Output the (x, y) coordinate of the center of the cell containing the given text.  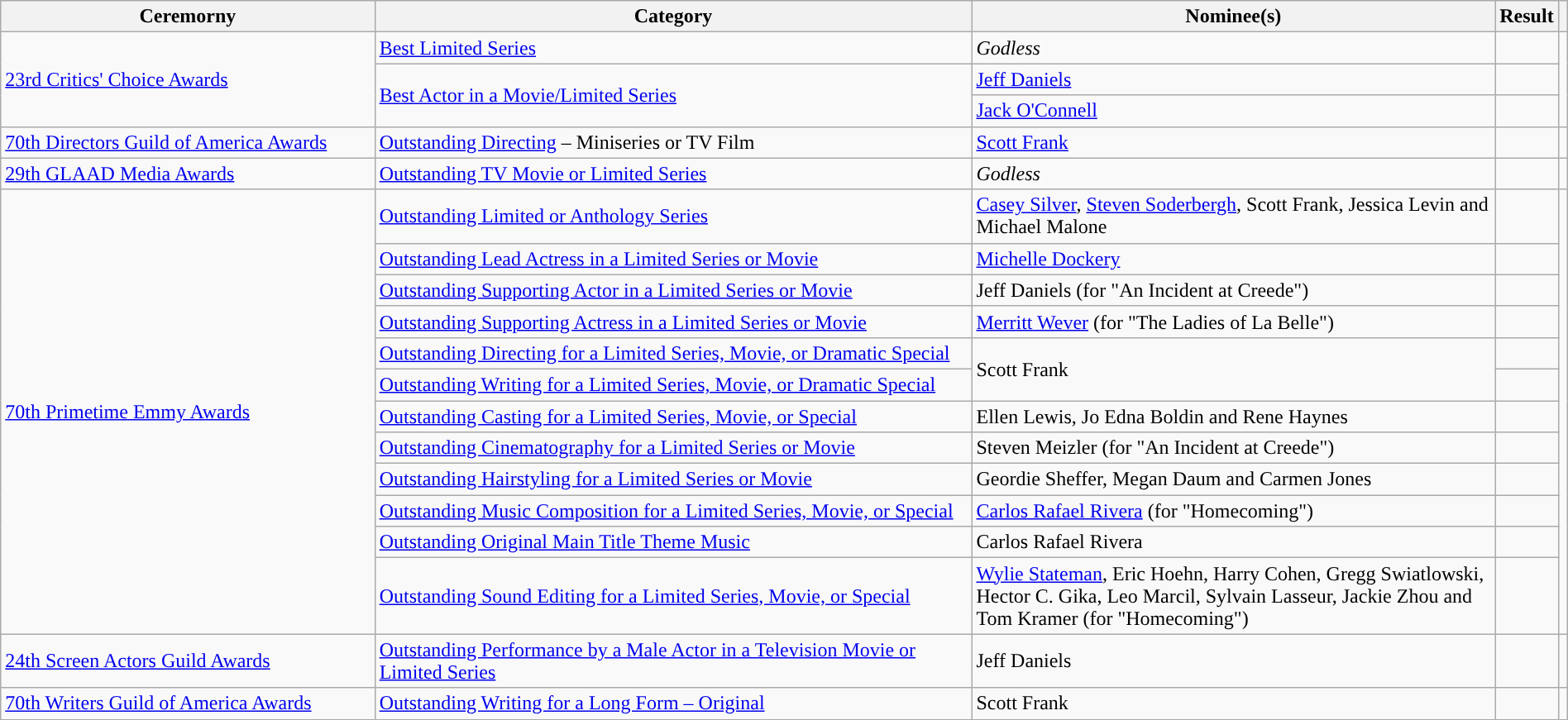
Outstanding Lead Actress in a Limited Series or Movie (673, 259)
Outstanding Hairstyling for a Limited Series or Movie (673, 479)
Outstanding Directing – Miniseries or TV Film (673, 142)
Outstanding Cinematography for a Limited Series or Movie (673, 448)
Jack O'Connell (1234, 111)
29th GLAAD Media Awards (188, 174)
Outstanding Directing for a Limited Series, Movie, or Dramatic Special (673, 353)
Outstanding Supporting Actress in a Limited Series or Movie (673, 322)
Result (1527, 17)
70th Primetime Emmy Awards (188, 412)
Carlos Rafael Rivera (1234, 542)
Steven Meizler (for "An Incident at Creede") (1234, 448)
Outstanding Limited or Anthology Series (673, 217)
Outstanding Sound Editing for a Limited Series, Movie, or Special (673, 596)
23rd Critics' Choice Awards (188, 79)
Category (673, 17)
70th Writers Guild of America Awards (188, 703)
Best Actor in a Movie/Limited Series (673, 95)
Casey Silver, Steven Soderbergh, Scott Frank, Jessica Levin and Michael Malone (1234, 217)
Nominee(s) (1234, 17)
Merritt Wever (for "The Ladies of La Belle") (1234, 322)
Geordie Sheffer, Megan Daum and Carmen Jones (1234, 479)
Ceremorny (188, 17)
24th Screen Actors Guild Awards (188, 661)
Outstanding Supporting Actor in a Limited Series or Movie (673, 290)
70th Directors Guild of America Awards (188, 142)
Outstanding Original Main Title Theme Music (673, 542)
Carlos Rafael Rivera (for "Homecoming") (1234, 511)
Outstanding Music Composition for a Limited Series, Movie, or Special (673, 511)
Outstanding Performance by a Male Actor in a Television Movie or Limited Series (673, 661)
Outstanding Writing for a Limited Series, Movie, or Dramatic Special (673, 384)
Best Limited Series (673, 48)
Michelle Dockery (1234, 259)
Ellen Lewis, Jo Edna Boldin and Rene Haynes (1234, 416)
Outstanding Casting for a Limited Series, Movie, or Special (673, 416)
Outstanding Writing for a Long Form – Original (673, 703)
Jeff Daniels (for "An Incident at Creede") (1234, 290)
Outstanding TV Movie or Limited Series (673, 174)
